Search for the cell housing the specified text and yield its [X, Y] center coordinate. 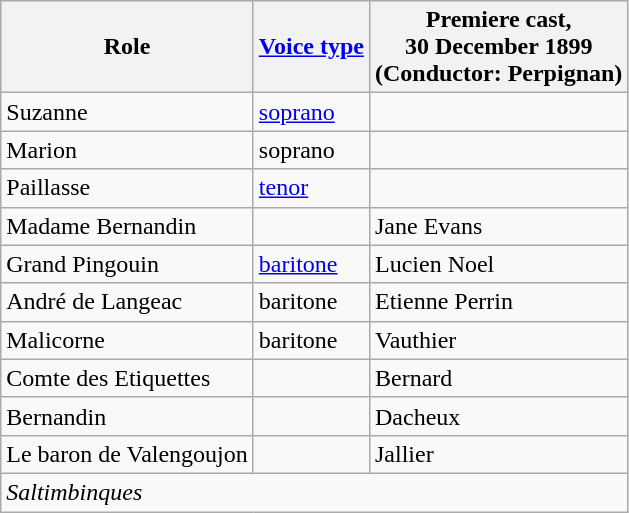
Paillasse [128, 188]
Madame Bernandin [128, 226]
Dacheux [498, 416]
Suzanne [128, 112]
André de Langeac [128, 302]
Comte des Etiquettes [128, 378]
Marion [128, 150]
Jane Evans [498, 226]
Malicorne [128, 340]
Bernandin [128, 416]
Lucien Noel [498, 264]
Vauthier [498, 340]
Bernard [498, 378]
Jallier [498, 454]
Le baron de Valengoujon [128, 454]
Premiere cast,30 December 1899(Conductor: Perpignan) [498, 47]
Voice type [311, 47]
Grand Pingouin [128, 264]
Etienne Perrin [498, 302]
tenor [311, 188]
Role [128, 47]
Saltimbinques [314, 492]
